Detect which cell encompasses the target text, then output its (x, y) center coordinate. 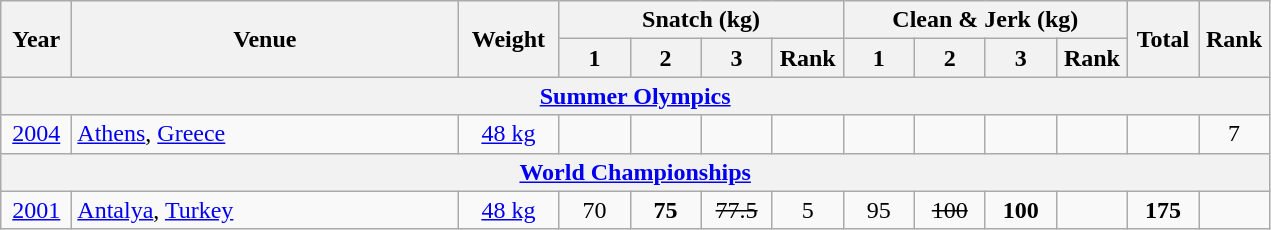
70 (594, 210)
2004 (36, 134)
Summer Olympics (636, 96)
175 (1162, 210)
95 (878, 210)
Clean & Jerk (kg) (985, 20)
Venue (265, 39)
Total (1162, 39)
Year (36, 39)
Weight (508, 39)
2001 (36, 210)
Athens, Greece (265, 134)
77.5 (736, 210)
Snatch (kg) (701, 20)
7 (1234, 134)
5 (808, 210)
Antalya, Turkey (265, 210)
75 (666, 210)
World Championships (636, 172)
